Search for the cell housing the specified text and yield its [X, Y] center coordinate. 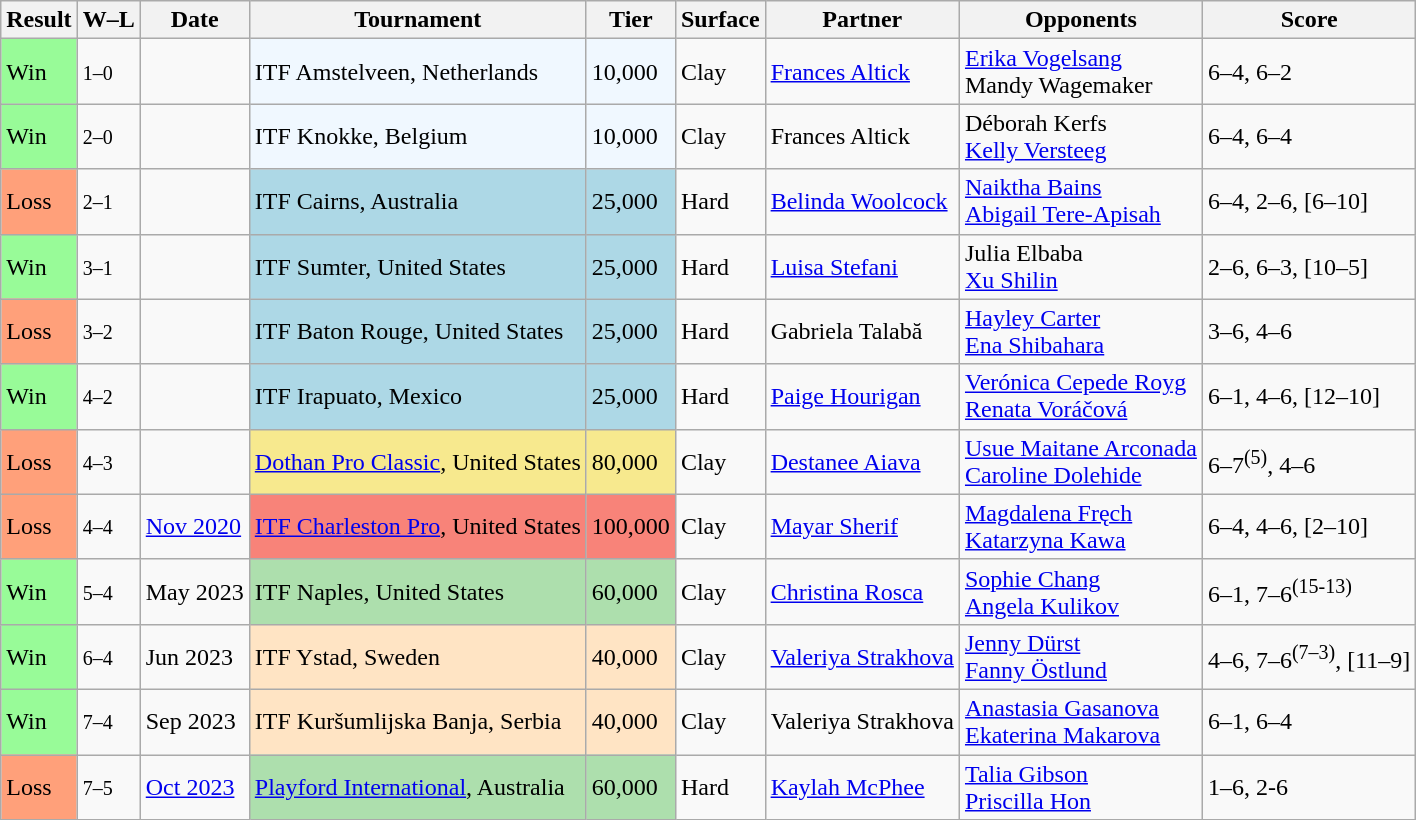
Belinda Woolcock [862, 202]
Paige Hourigan [862, 396]
Jenny Dürst Fanny Östlund [1080, 656]
2–0 [108, 136]
Tournament [418, 20]
4–4 [108, 526]
ITF Naples, United States [418, 592]
1–6, 2-6 [1308, 786]
ITF Knokke, Belgium [418, 136]
ITF Amstelveen, Netherlands [418, 72]
2–1 [108, 202]
Tier [630, 20]
Déborah Kerfs Kelly Versteeg [1080, 136]
Sep 2023 [194, 722]
Result [39, 20]
4–2 [108, 396]
6–7(5), 4–6 [1308, 462]
3–6, 4–6 [1308, 332]
Magdalena Fręch Katarzyna Kawa [1080, 526]
Surface [720, 20]
Dothan Pro Classic, United States [418, 462]
Gabriela Talabă [862, 332]
3–1 [108, 266]
7–5 [108, 786]
ITF Cairns, Australia [418, 202]
2–6, 6–3, [10–5] [1308, 266]
Erika Vogelsang Mandy Wagemaker [1080, 72]
Verónica Cepede Royg Renata Voráčová [1080, 396]
ITF Ystad, Sweden [418, 656]
100,000 [630, 526]
Luisa Stefani [862, 266]
3–2 [108, 332]
ITF Sumter, United States [418, 266]
Julia Elbaba Xu Shilin [1080, 266]
Sophie Chang Angela Kulikov [1080, 592]
80,000 [630, 462]
Score [1308, 20]
Playford International, Australia [418, 786]
4–6, 7–6(7–3), [11–9] [1308, 656]
5–4 [108, 592]
Anastasia Gasanova Ekaterina Makarova [1080, 722]
6–4, 6–4 [1308, 136]
May 2023 [194, 592]
Mayar Sherif [862, 526]
Jun 2023 [194, 656]
Destanee Aiava [862, 462]
1–0 [108, 72]
Nov 2020 [194, 526]
Date [194, 20]
Usue Maitane Arconada Caroline Dolehide [1080, 462]
Talia Gibson Priscilla Hon [1080, 786]
4–3 [108, 462]
Christina Rosca [862, 592]
Partner [862, 20]
6–4, 6–2 [1308, 72]
W–L [108, 20]
6–1, 6–4 [1308, 722]
Naiktha Bains Abigail Tere-Apisah [1080, 202]
6–4, 2–6, [6–10] [1308, 202]
ITF Baton Rouge, United States [418, 332]
ITF Charleston Pro, United States [418, 526]
ITF Irapuato, Mexico [418, 396]
Oct 2023 [194, 786]
Hayley Carter Ena Shibahara [1080, 332]
Opponents [1080, 20]
7–4 [108, 722]
6–4, 4–6, [2–10] [1308, 526]
ITF Kuršumlijska Banja, Serbia [418, 722]
6–1, 4–6, [12–10] [1308, 396]
6–4 [108, 656]
Kaylah McPhee [862, 786]
6–1, 7–6(15-13) [1308, 592]
